Detect which cell encompasses the target text, then output its [X, Y] center coordinate. 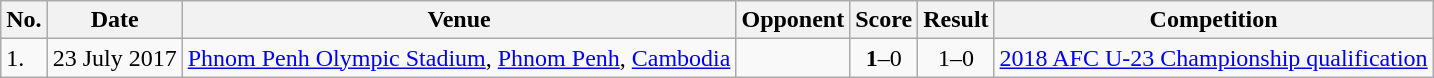
2018 AFC U-23 Championship qualification [1214, 58]
No. [24, 20]
23 July 2017 [114, 58]
Phnom Penh Olympic Stadium, Phnom Penh, Cambodia [459, 58]
Score [884, 20]
Venue [459, 20]
1. [24, 58]
Opponent [793, 20]
Date [114, 20]
Result [956, 20]
Competition [1214, 20]
